Search for the cell housing the specified text and yield its (X, Y) center coordinate. 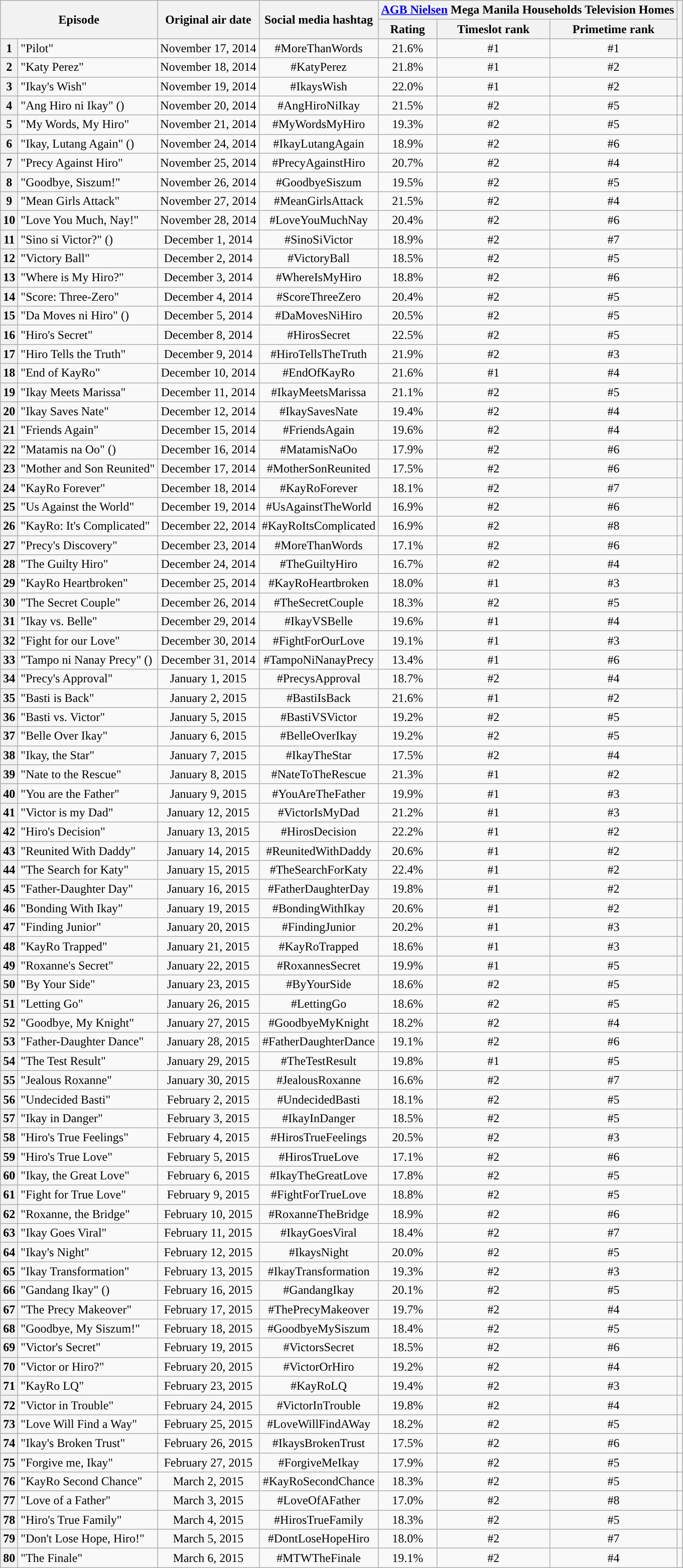
21.8% (407, 67)
November 17, 2014 (208, 48)
"Roxanne's Secret" (88, 966)
#HiroTellsTheTruth (319, 354)
22.2% (407, 831)
22.0% (407, 86)
"End of KayRo" (88, 373)
"KayRo Second Chance" (88, 1482)
December 2, 2014 (208, 259)
#BastiVSVictor (319, 717)
"Ikay, the Great Love" (88, 1176)
January 19, 2015 (208, 908)
77 (9, 1501)
February 17, 2015 (208, 1309)
#TheSearchForKaty (319, 870)
#PrecyAgainstHiro (319, 163)
January 27, 2015 (208, 1023)
59 (9, 1156)
38 (9, 755)
45 (9, 889)
Rating (407, 29)
#ScoreThreeZero (319, 297)
42 (9, 831)
#KayRoHeartbroken (319, 583)
#GoodbyeSiszum (319, 182)
January 7, 2015 (208, 755)
February 11, 2015 (208, 1233)
"Pilot" (88, 48)
#KayRoTrapped (319, 946)
#RoxanneTheBridge (319, 1214)
62 (9, 1214)
5 (9, 125)
#HirosTrueFamily (319, 1520)
15 (9, 316)
January 12, 2015 (208, 812)
#VictorOrHiro (319, 1367)
48 (9, 946)
2 (9, 67)
February 4, 2015 (208, 1137)
58 (9, 1137)
#GoodbyeMySiszum (319, 1329)
"Hiro's Secret" (88, 335)
January 5, 2015 (208, 717)
30 (9, 602)
8 (9, 182)
27 (9, 545)
"Forgive me, Ikay" (88, 1463)
#IkaysNight (319, 1252)
"Love Will Find a Way" (88, 1424)
70 (9, 1367)
"KayRo LQ" (88, 1386)
25 (9, 507)
"Nate to the Rescue" (88, 774)
March 4, 2015 (208, 1520)
"Goodbye, My Knight" (88, 1023)
#AngHiroNiIkay (319, 105)
"Hiro's True Family" (88, 1520)
22.5% (407, 335)
44 (9, 870)
10 (9, 220)
"Ang Hiro ni Ikay" () (88, 105)
40 (9, 793)
"Jealous Roxanne" (88, 1080)
35 (9, 698)
#WhereIsMyHiro (319, 278)
December 8, 2014 (208, 335)
"KayRo Forever" (88, 488)
#IkaysBrokenTrust (319, 1443)
28 (9, 564)
12 (9, 259)
January 1, 2015 (208, 679)
16.6% (407, 1080)
#PrecysApproval (319, 679)
"By Your Side" (88, 985)
#HirosSecret (319, 335)
#ForgiveMeIkay (319, 1463)
#IkayLutangAgain (319, 144)
74 (9, 1443)
December 5, 2014 (208, 316)
#TheSecretCouple (319, 602)
November 28, 2014 (208, 220)
"Precy Against Hiro" (88, 163)
March 6, 2015 (208, 1558)
"Victor is my Dad" (88, 812)
Timeslot rank (494, 29)
January 16, 2015 (208, 889)
9 (9, 201)
January 26, 2015 (208, 1004)
November 26, 2014 (208, 182)
#LoveYouMuchNay (319, 220)
#UsAgainstTheWorld (319, 507)
73 (9, 1424)
"The Finale" (88, 1558)
21.9% (407, 354)
36 (9, 717)
#MTWTheFinale (319, 1558)
49 (9, 966)
17 (9, 354)
22 (9, 449)
#FriendsAgain (319, 430)
"Goodbye, My Siszum!" (88, 1329)
December 29, 2014 (208, 622)
21.1% (407, 392)
December 10, 2014 (208, 373)
#KayRoForever (319, 488)
67 (9, 1309)
#IkayTransformation (319, 1271)
#YouAreTheFather (319, 793)
41 (9, 812)
#HirosTrueLove (319, 1156)
December 19, 2014 (208, 507)
"Ikay Meets Marissa" (88, 392)
"You are the Father" (88, 793)
#IkaySavesNate (319, 411)
"Katy Perez" (88, 67)
"Letting Go" (88, 1004)
"KayRo: It's Complicated" (88, 526)
#KayRoSecondChance (319, 1482)
20.1% (407, 1290)
#JealousRoxanne (319, 1080)
December 25, 2014 (208, 583)
December 17, 2014 (208, 468)
"Victor's Secret" (88, 1348)
March 3, 2015 (208, 1501)
"Matamis na Oo" () (88, 449)
January 15, 2015 (208, 870)
January 23, 2015 (208, 985)
"Sino si Victor?" () (88, 239)
#DaMovesNiHiro (319, 316)
#ThePrecyMakeover (319, 1309)
13.4% (407, 660)
80 (9, 1558)
24 (9, 488)
64 (9, 1252)
"Ikay's Night" (88, 1252)
February 2, 2015 (208, 1099)
February 18, 2015 (208, 1329)
February 9, 2015 (208, 1195)
26 (9, 526)
"Father-Daughter Dance" (88, 1042)
December 3, 2014 (208, 278)
"Love You Much, Nay!" (88, 220)
November 18, 2014 (208, 67)
"Love of a Father" (88, 1501)
"Mean Girls Attack" (88, 201)
#GoodbyeMyKnight (319, 1023)
63 (9, 1233)
#VictoryBall (319, 259)
December 1, 2014 (208, 239)
December 30, 2014 (208, 641)
"Basti vs. Victor" (88, 717)
#DontLoseHopeHiro (319, 1539)
"Ikay's Wish" (88, 86)
50 (9, 985)
52 (9, 1023)
"Ikay in Danger" (88, 1118)
January 14, 2015 (208, 851)
33 (9, 660)
21 (9, 430)
"The Search for Katy" (88, 870)
"The Test Result" (88, 1061)
"Us Against the World" (88, 507)
18 (9, 373)
"Hiro's Decision" (88, 831)
"Hiro's True Love" (88, 1156)
16 (9, 335)
November 21, 2014 (208, 125)
#IkayGoesViral (319, 1233)
32 (9, 641)
February 24, 2015 (208, 1405)
#RoxannesSecret (319, 966)
November 27, 2014 (208, 201)
#ByYourSide (319, 985)
75 (9, 1463)
"Da Moves ni Hiro" () (88, 316)
#FindingJunior (319, 927)
"Victor or Hiro?" (88, 1367)
December 24, 2014 (208, 564)
February 3, 2015 (208, 1118)
47 (9, 927)
"Precy's Approval" (88, 679)
#BelleOverIkay (319, 736)
18.7% (407, 679)
November 24, 2014 (208, 144)
"Tampo ni Nanay Precy" () (88, 660)
February 26, 2015 (208, 1443)
March 5, 2015 (208, 1539)
December 4, 2014 (208, 297)
"Ikay Transformation" (88, 1271)
#FatherDaughterDance (319, 1042)
79 (9, 1539)
17.0% (407, 1501)
#LoveOfAFather (319, 1501)
"Bonding With Ikay" (88, 908)
#MeanGirlsAttack (319, 201)
"Gandang Ikay" () (88, 1290)
January 8, 2015 (208, 774)
#KayRoItsComplicated (319, 526)
February 12, 2015 (208, 1252)
#KayRoLQ (319, 1386)
71 (9, 1386)
February 27, 2015 (208, 1463)
#KatyPerez (319, 67)
16.7% (407, 564)
72 (9, 1405)
14 (9, 297)
"The Guilty Hiro" (88, 564)
78 (9, 1520)
December 16, 2014 (208, 449)
Primetime rank (613, 29)
76 (9, 1482)
#BastiIsBack (319, 698)
January 6, 2015 (208, 736)
February 10, 2015 (208, 1214)
#IkayMeetsMarissa (319, 392)
#VictorsSecret (319, 1348)
21.3% (407, 774)
"Where is My Hiro?" (88, 278)
"Friends Again" (88, 430)
17.8% (407, 1176)
#HirosTrueFeelings (319, 1137)
January 20, 2015 (208, 927)
January 9, 2015 (208, 793)
3 (9, 86)
November 20, 2014 (208, 105)
February 23, 2015 (208, 1386)
February 20, 2015 (208, 1367)
"Ikay, the Star" (88, 755)
20.2% (407, 927)
#BondingWithIkay (319, 908)
#SinoSiVictor (319, 239)
AGB Nielsen Mega Manila Households Television Homes (528, 10)
"Ikay Saves Nate" (88, 411)
20 (9, 411)
"Ikay vs. Belle" (88, 622)
"Don't Lose Hope, Hiro!" (88, 1539)
37 (9, 736)
#FightForTrueLove (319, 1195)
February 19, 2015 (208, 1348)
20.7% (407, 163)
#EndOfKayRo (319, 373)
"The Secret Couple" (88, 602)
"Fight for our Love" (88, 641)
#IkayVSBelle (319, 622)
February 5, 2015 (208, 1156)
68 (9, 1329)
"Undecided Basti" (88, 1099)
"Ikay's Broken Trust" (88, 1443)
"Belle Over Ikay" (88, 736)
January 30, 2015 (208, 1080)
"Hiro Tells the Truth" (88, 354)
#IkayTheGreatLove (319, 1176)
"The Precy Makeover" (88, 1309)
January 2, 2015 (208, 698)
"Victor in Trouble" (88, 1405)
December 12, 2014 (208, 411)
January 28, 2015 (208, 1042)
"My Words, My Hiro" (88, 125)
55 (9, 1080)
"Hiro's True Feelings" (88, 1137)
#FightForOurLove (319, 641)
1 (9, 48)
6 (9, 144)
January 22, 2015 (208, 966)
66 (9, 1290)
56 (9, 1099)
"KayRo Trapped" (88, 946)
November 19, 2014 (208, 86)
#VictorIsMyDad (319, 812)
19.5% (407, 182)
#TheTestResult (319, 1061)
#LoveWillFindAWay (319, 1424)
54 (9, 1061)
34 (9, 679)
69 (9, 1348)
February 25, 2015 (208, 1424)
31 (9, 622)
"Fight for True Love" (88, 1195)
57 (9, 1118)
December 11, 2014 (208, 392)
"KayRo Heartbroken" (88, 583)
"Victory Ball" (88, 259)
December 22, 2014 (208, 526)
11 (9, 239)
39 (9, 774)
"Ikay, Lutang Again" () (88, 144)
#HirosDecision (319, 831)
December 26, 2014 (208, 602)
#MatamisNaOo (319, 449)
43 (9, 851)
"Ikay Goes Viral" (88, 1233)
#FatherDaughterDay (319, 889)
Social media hashtag (319, 20)
#MotherSonReunited (319, 468)
65 (9, 1271)
7 (9, 163)
#MyWordsMyHiro (319, 125)
29 (9, 583)
February 6, 2015 (208, 1176)
December 31, 2014 (208, 660)
#ReunitedWithDaddy (319, 851)
20.0% (407, 1252)
Original air date (208, 20)
Episode (79, 20)
13 (9, 278)
January 21, 2015 (208, 946)
19 (9, 392)
"Mother and Son Reunited" (88, 468)
December 15, 2014 (208, 430)
#IkayInDanger (319, 1118)
61 (9, 1195)
53 (9, 1042)
"Father-Daughter Day" (88, 889)
January 13, 2015 (208, 831)
21.2% (407, 812)
February 16, 2015 (208, 1290)
#TampoNiNanayPrecy (319, 660)
December 18, 2014 (208, 488)
#IkaysWish (319, 86)
"Basti is Back" (88, 698)
#IkayTheStar (319, 755)
23 (9, 468)
"Roxanne, the Bridge" (88, 1214)
#TheGuiltyHiro (319, 564)
22.4% (407, 870)
46 (9, 908)
51 (9, 1004)
November 25, 2014 (208, 163)
#NateToTheRescue (319, 774)
"Precy's Discovery" (88, 545)
4 (9, 105)
March 2, 2015 (208, 1482)
December 9, 2014 (208, 354)
#VictorInTrouble (319, 1405)
January 29, 2015 (208, 1061)
"Goodbye, Siszum!" (88, 182)
"Reunited With Daddy" (88, 851)
"Finding Junior" (88, 927)
December 23, 2014 (208, 545)
#GandangIkay (319, 1290)
#LettingGo (319, 1004)
February 13, 2015 (208, 1271)
#UndecidedBasti (319, 1099)
19.7% (407, 1309)
60 (9, 1176)
"Score: Three-Zero" (88, 297)
